Determine the (X, Y) coordinate at the center of the cell enclosing the given text.  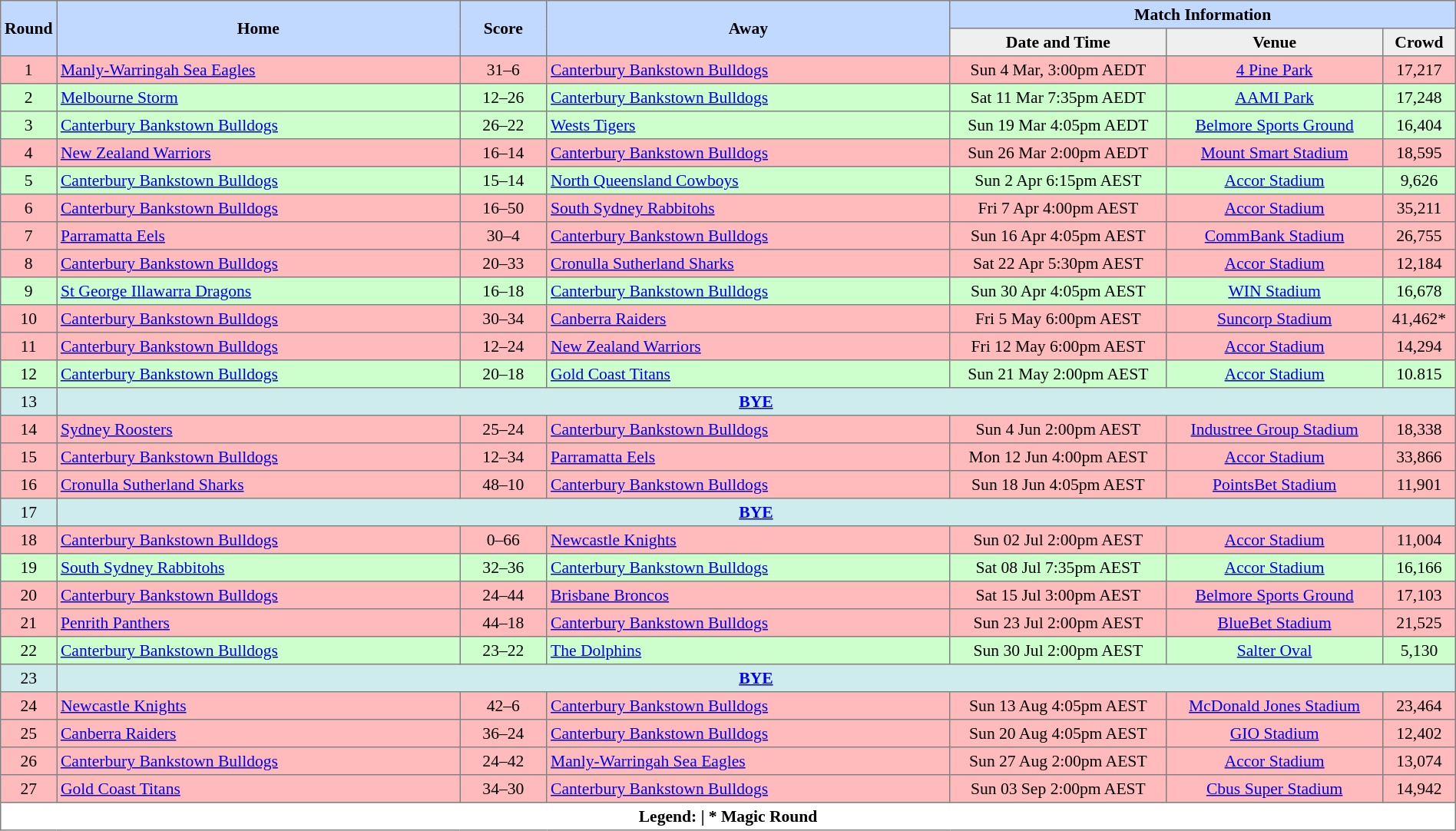
18 (29, 540)
Sat 22 Apr 5:30pm AEST (1058, 263)
24–42 (504, 761)
Melbourne Storm (258, 98)
13,074 (1419, 761)
11,004 (1419, 540)
5 (29, 180)
Sun 13 Aug 4:05pm AEST (1058, 706)
Match Information (1203, 15)
26 (29, 761)
24 (29, 706)
11 (29, 346)
Sun 26 Mar 2:00pm AEDT (1058, 153)
16–14 (504, 153)
Date and Time (1058, 42)
BlueBet Stadium (1275, 623)
McDonald Jones Stadium (1275, 706)
Round (29, 28)
Sydney Roosters (258, 429)
Fri 7 Apr 4:00pm AEST (1058, 208)
32–36 (504, 568)
41,462* (1419, 319)
16–50 (504, 208)
25–24 (504, 429)
6 (29, 208)
10.815 (1419, 374)
13 (29, 402)
WIN Stadium (1275, 291)
The Dolphins (748, 651)
Sun 30 Apr 4:05pm AEST (1058, 291)
12–34 (504, 457)
Score (504, 28)
7 (29, 236)
23 (29, 678)
36–24 (504, 733)
Sun 27 Aug 2:00pm AEST (1058, 761)
0–66 (504, 540)
St George Illawarra Dragons (258, 291)
2 (29, 98)
10 (29, 319)
17,217 (1419, 70)
23,464 (1419, 706)
17,248 (1419, 98)
18,338 (1419, 429)
9,626 (1419, 180)
22 (29, 651)
Sun 19 Mar 4:05pm AEDT (1058, 125)
25 (29, 733)
30–34 (504, 319)
16,166 (1419, 568)
20 (29, 595)
Venue (1275, 42)
27 (29, 789)
Suncorp Stadium (1275, 319)
4 Pine Park (1275, 70)
20–33 (504, 263)
15 (29, 457)
18,595 (1419, 153)
Legend: | * Magic Round (728, 816)
Crowd (1419, 42)
31–6 (504, 70)
5,130 (1419, 651)
Sun 20 Aug 4:05pm AEST (1058, 733)
42–6 (504, 706)
Sun 30 Jul 2:00pm AEST (1058, 651)
Sun 16 Apr 4:05pm AEST (1058, 236)
Sun 18 Jun 4:05pm AEST (1058, 485)
14,294 (1419, 346)
16,404 (1419, 125)
Sun 21 May 2:00pm AEST (1058, 374)
Sun 02 Jul 2:00pm AEST (1058, 540)
Home (258, 28)
34–30 (504, 789)
14,942 (1419, 789)
Mount Smart Stadium (1275, 153)
30–4 (504, 236)
CommBank Stadium (1275, 236)
12,184 (1419, 263)
Sun 4 Mar, 3:00pm AEDT (1058, 70)
16–18 (504, 291)
17 (29, 512)
26,755 (1419, 236)
North Queensland Cowboys (748, 180)
26–22 (504, 125)
Sun 23 Jul 2:00pm AEST (1058, 623)
Away (748, 28)
4 (29, 153)
Sat 11 Mar 7:35pm AEDT (1058, 98)
12–24 (504, 346)
1 (29, 70)
Sun 03 Sep 2:00pm AEST (1058, 789)
Fri 12 May 6:00pm AEST (1058, 346)
16 (29, 485)
Sat 08 Jul 7:35pm AEST (1058, 568)
48–10 (504, 485)
Brisbane Broncos (748, 595)
17,103 (1419, 595)
20–18 (504, 374)
33,866 (1419, 457)
24–44 (504, 595)
12,402 (1419, 733)
9 (29, 291)
35,211 (1419, 208)
PointsBet Stadium (1275, 485)
Penrith Panthers (258, 623)
Sun 4 Jun 2:00pm AEST (1058, 429)
14 (29, 429)
3 (29, 125)
Wests Tigers (748, 125)
23–22 (504, 651)
AAMI Park (1275, 98)
12 (29, 374)
Salter Oval (1275, 651)
Cbus Super Stadium (1275, 789)
15–14 (504, 180)
21 (29, 623)
12–26 (504, 98)
8 (29, 263)
Mon 12 Jun 4:00pm AEST (1058, 457)
Sun 2 Apr 6:15pm AEST (1058, 180)
21,525 (1419, 623)
Industree Group Stadium (1275, 429)
11,901 (1419, 485)
44–18 (504, 623)
GIO Stadium (1275, 733)
Fri 5 May 6:00pm AEST (1058, 319)
19 (29, 568)
Sat 15 Jul 3:00pm AEST (1058, 595)
16,678 (1419, 291)
